Return (x, y) of the center of cell containing provided text 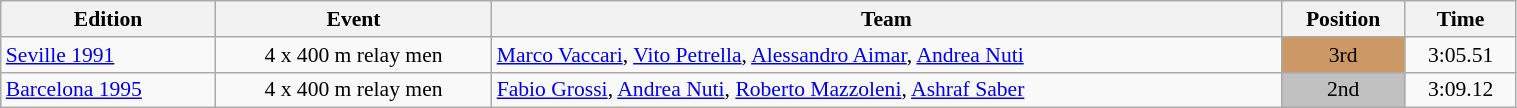
Team (886, 19)
Marco Vaccari, Vito Petrella, Alessandro Aimar, Andrea Nuti (886, 55)
Position (1343, 19)
Event (353, 19)
3rd (1343, 55)
Edition (108, 19)
3:09.12 (1460, 90)
3:05.51 (1460, 55)
Barcelona 1995 (108, 90)
2nd (1343, 90)
Seville 1991 (108, 55)
Time (1460, 19)
Fabio Grossi, Andrea Nuti, Roberto Mazzoleni, Ashraf Saber (886, 90)
